Return [X, Y] of the center of cell containing provided text 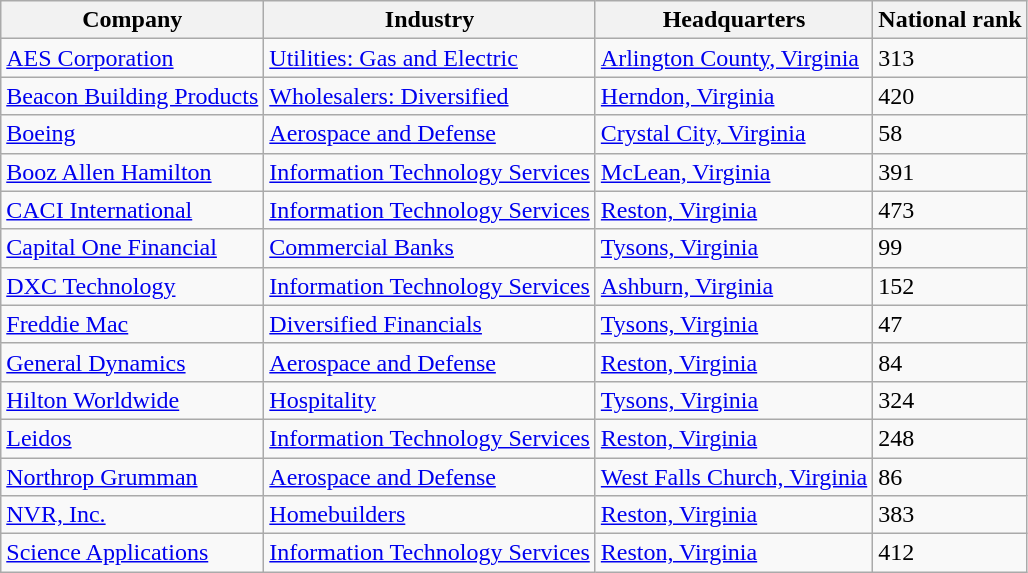
412 [950, 553]
58 [950, 134]
47 [950, 324]
152 [950, 286]
CACI International [132, 210]
420 [950, 96]
Booz Allen Hamilton [132, 172]
Capital One Financial [132, 248]
Commercial Banks [430, 248]
Beacon Building Products [132, 96]
Boeing [132, 134]
Industry [430, 20]
324 [950, 400]
Headquarters [734, 20]
84 [950, 362]
391 [950, 172]
Diversified Financials [430, 324]
383 [950, 515]
General Dynamics [132, 362]
National rank [950, 20]
99 [950, 248]
McLean, Virginia [734, 172]
DXC Technology [132, 286]
Homebuilders [430, 515]
Hilton Worldwide [132, 400]
Leidos [132, 438]
Hospitality [430, 400]
Wholesalers: Diversified [430, 96]
Northrop Grumman [132, 477]
Ashburn, Virginia [734, 286]
Herndon, Virginia [734, 96]
86 [950, 477]
Freddie Mac [132, 324]
473 [950, 210]
Company [132, 20]
248 [950, 438]
West Falls Church, Virginia [734, 477]
313 [950, 58]
Utilities: Gas and Electric [430, 58]
AES Corporation [132, 58]
Arlington County, Virginia [734, 58]
Crystal City, Virginia [734, 134]
Science Applications [132, 553]
NVR, Inc. [132, 515]
